Return [X, Y] of the center of cell containing provided text 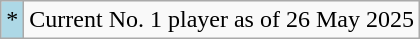
Current No. 1 player as of 26 May 2025 [222, 20]
* [12, 20]
